Detect which cell encompasses the target text, then output its (x, y) center coordinate. 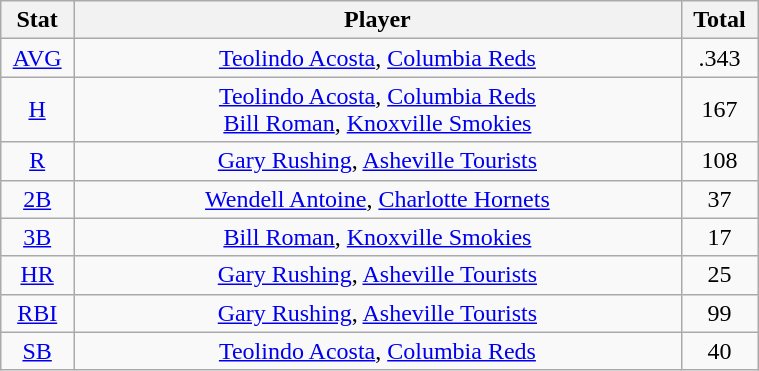
HR (38, 275)
37 (719, 199)
RBI (38, 313)
Bill Roman, Knoxville Smokies (378, 237)
.343 (719, 58)
25 (719, 275)
99 (719, 313)
Stat (38, 20)
40 (719, 351)
Teolindo Acosta, Columbia Reds Bill Roman, Knoxville Smokies (378, 110)
Total (719, 20)
AVG (38, 58)
R (38, 161)
2B (38, 199)
Wendell Antoine, Charlotte Hornets (378, 199)
108 (719, 161)
Player (378, 20)
167 (719, 110)
3B (38, 237)
H (38, 110)
17 (719, 237)
SB (38, 351)
